Output the [x, y] coordinate of the center of the cell containing the given text.  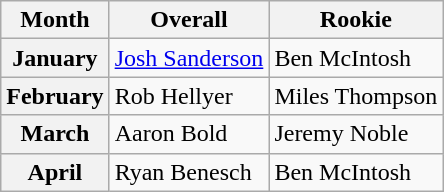
Rob Hellyer [189, 96]
April [55, 172]
January [55, 58]
Jeremy Noble [356, 134]
Overall [189, 20]
Josh Sanderson [189, 58]
Month [55, 20]
February [55, 96]
Ryan Benesch [189, 172]
Rookie [356, 20]
Miles Thompson [356, 96]
March [55, 134]
Aaron Bold [189, 134]
